Identify which cell holds the provided text, then report its (X, Y) central coordinate. 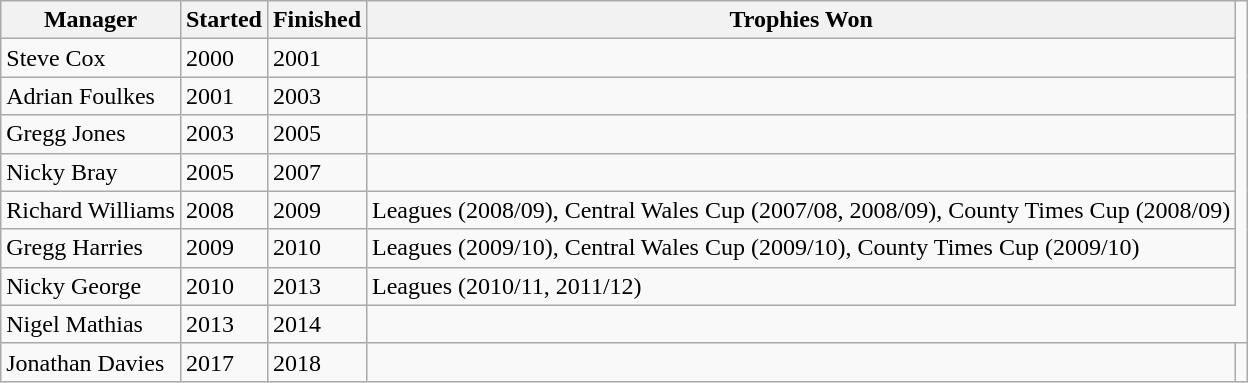
Started (224, 20)
Gregg Harries (91, 248)
Nigel Mathias (91, 324)
Trophies Won (802, 20)
Richard Williams (91, 210)
2008 (224, 210)
2014 (316, 324)
2007 (316, 172)
Nicky Bray (91, 172)
Steve Cox (91, 58)
Jonathan Davies (91, 362)
Leagues (2008/09), Central Wales Cup (2007/08, 2008/09), County Times Cup (2008/09) (802, 210)
Leagues (2009/10), Central Wales Cup (2009/10), County Times Cup (2009/10) (802, 248)
2000 (224, 58)
2018 (316, 362)
2017 (224, 362)
Gregg Jones (91, 134)
Finished (316, 20)
Manager (91, 20)
Nicky George (91, 286)
Adrian Foulkes (91, 96)
Leagues (2010/11, 2011/12) (802, 286)
